Identify which cell holds the provided text, then report its [X, Y] central coordinate. 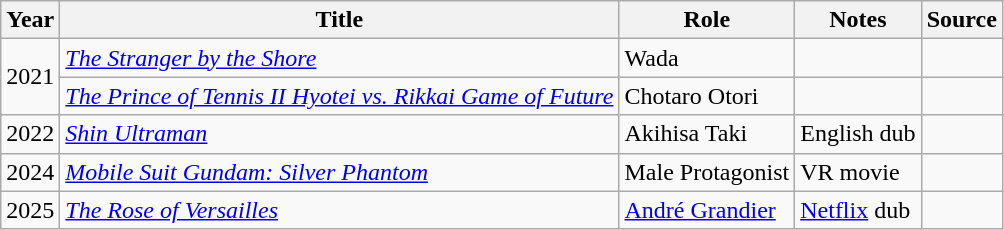
The Stranger by the Shore [340, 58]
Male Protagonist [707, 172]
Role [707, 20]
2022 [30, 134]
Title [340, 20]
André Grandier [707, 210]
Source [962, 20]
Netflix dub [858, 210]
Shin Ultraman [340, 134]
2021 [30, 77]
2024 [30, 172]
Year [30, 20]
Mobile Suit Gundam: Silver Phantom [340, 172]
Akihisa Taki [707, 134]
VR movie [858, 172]
Chotaro Otori [707, 96]
The Rose of Versailles [340, 210]
Notes [858, 20]
English dub [858, 134]
2025 [30, 210]
Wada [707, 58]
The Prince of Tennis II Hyotei vs. Rikkai Game of Future [340, 96]
